For the text-containing cell, return its midpoint in [X, Y] coordinate format. 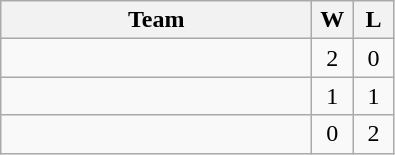
Team [156, 20]
W [332, 20]
L [374, 20]
